Pinpoint the cell where the given text exists, returning its [X, Y] midpoint coordinate. 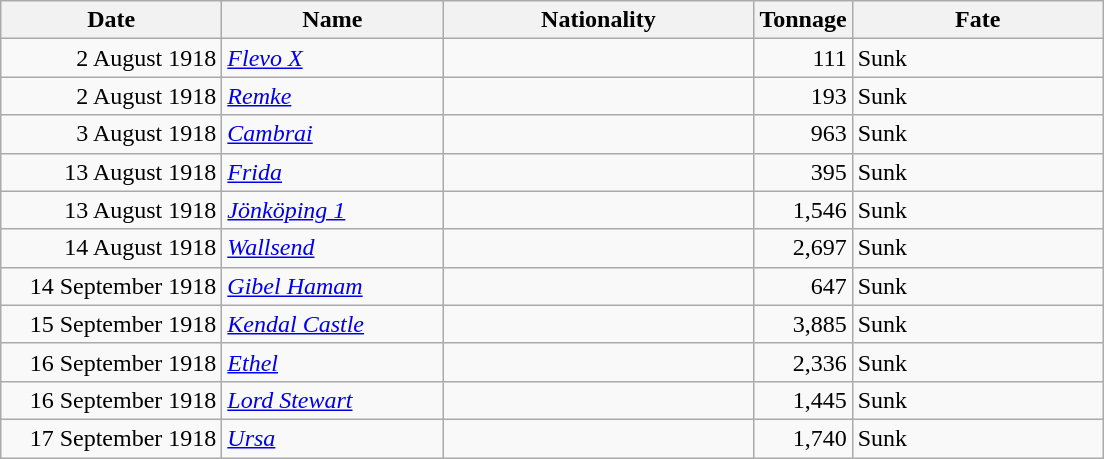
Ethel [332, 362]
Nationality [598, 20]
Cambrai [332, 134]
Ursa [332, 438]
395 [803, 172]
Wallsend [332, 248]
Name [332, 20]
15 September 1918 [112, 324]
Fate [978, 20]
647 [803, 286]
Kendal Castle [332, 324]
Frida [332, 172]
Gibel Hamam [332, 286]
1,546 [803, 210]
Flevo X [332, 58]
193 [803, 96]
3 August 1918 [112, 134]
14 August 1918 [112, 248]
111 [803, 58]
14 September 1918 [112, 286]
Date [112, 20]
Lord Stewart [332, 400]
17 September 1918 [112, 438]
3,885 [803, 324]
1,740 [803, 438]
Remke [332, 96]
2,697 [803, 248]
1,445 [803, 400]
963 [803, 134]
2,336 [803, 362]
Jönköping 1 [332, 210]
Tonnage [803, 20]
